For the text-containing cell, return its midpoint in [X, Y] coordinate format. 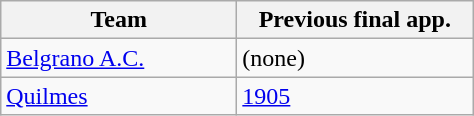
Belgrano A.C. [119, 58]
1905 [355, 96]
Previous final app. [355, 20]
Team [119, 20]
(none) [355, 58]
Quilmes [119, 96]
